Return the (X, Y) coordinate for the center point of the cell that contains the specified text.  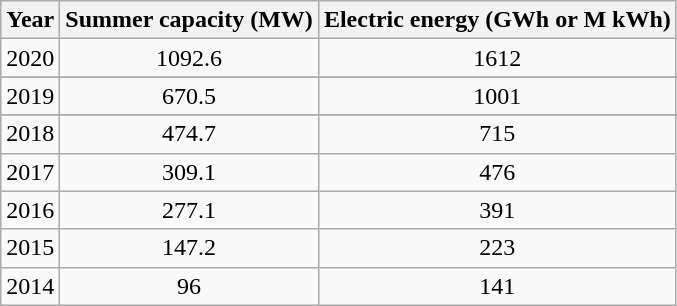
96 (190, 286)
1612 (497, 58)
2018 (30, 134)
1092.6 (190, 58)
147.2 (190, 248)
223 (497, 248)
476 (497, 172)
277.1 (190, 210)
Electric energy (GWh or M kWh) (497, 20)
2014 (30, 286)
141 (497, 286)
2017 (30, 172)
670.5 (190, 96)
Summer capacity (MW) (190, 20)
Year (30, 20)
309.1 (190, 172)
474.7 (190, 134)
391 (497, 210)
2020 (30, 58)
2016 (30, 210)
2019 (30, 96)
1001 (497, 96)
715 (497, 134)
2015 (30, 248)
